Identify which cell holds the provided text, then report its (x, y) central coordinate. 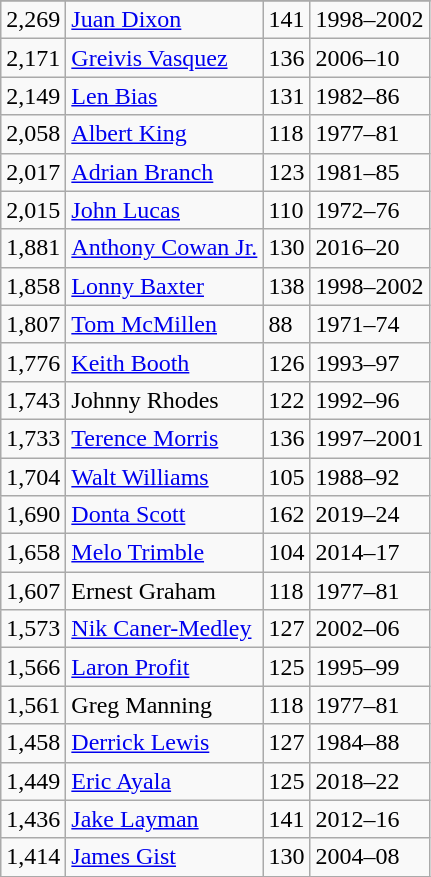
2012–16 (370, 819)
2,171 (34, 58)
1,607 (34, 591)
110 (286, 210)
1,436 (34, 819)
104 (286, 553)
Walt Williams (164, 477)
Greivis Vasquez (164, 58)
2006–10 (370, 58)
Jake Layman (164, 819)
88 (286, 324)
1997–2001 (370, 438)
2019–24 (370, 515)
Ernest Graham (164, 591)
Terence Morris (164, 438)
162 (286, 515)
1984–88 (370, 743)
James Gist (164, 857)
John Lucas (164, 210)
1,458 (34, 743)
2,017 (34, 172)
1972–76 (370, 210)
Tom McMillen (164, 324)
1992–96 (370, 400)
Greg Manning (164, 705)
Albert King (164, 134)
2016–20 (370, 248)
1,807 (34, 324)
1,658 (34, 553)
Melo Trimble (164, 553)
1,561 (34, 705)
122 (286, 400)
2,149 (34, 96)
1,566 (34, 667)
2,058 (34, 134)
1,776 (34, 362)
Donta Scott (164, 515)
1981–85 (370, 172)
2014–17 (370, 553)
1,690 (34, 515)
Juan Dixon (164, 20)
126 (286, 362)
Nik Caner-Medley (164, 629)
Johnny Rhodes (164, 400)
1,858 (34, 286)
1,733 (34, 438)
Anthony Cowan Jr. (164, 248)
131 (286, 96)
Derrick Lewis (164, 743)
1,449 (34, 781)
Len Bias (164, 96)
Lonny Baxter (164, 286)
123 (286, 172)
1971–74 (370, 324)
1,704 (34, 477)
1982–86 (370, 96)
1993–97 (370, 362)
1,573 (34, 629)
1988–92 (370, 477)
2,269 (34, 20)
105 (286, 477)
Adrian Branch (164, 172)
138 (286, 286)
2,015 (34, 210)
2002–06 (370, 629)
1,743 (34, 400)
1995–99 (370, 667)
Laron Profit (164, 667)
2018–22 (370, 781)
1,414 (34, 857)
Keith Booth (164, 362)
Eric Ayala (164, 781)
2004–08 (370, 857)
1,881 (34, 248)
